Search for the cell housing the specified text and yield its (x, y) center coordinate. 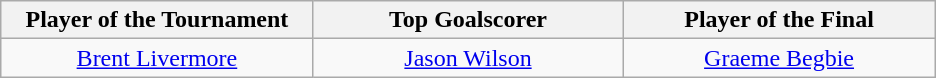
Brent Livermore (156, 58)
Jason Wilson (468, 58)
Player of the Tournament (156, 20)
Top Goalscorer (468, 20)
Player of the Final (780, 20)
Graeme Begbie (780, 58)
